From the cell containing the given text, extract its center point as (X, Y) coordinate. 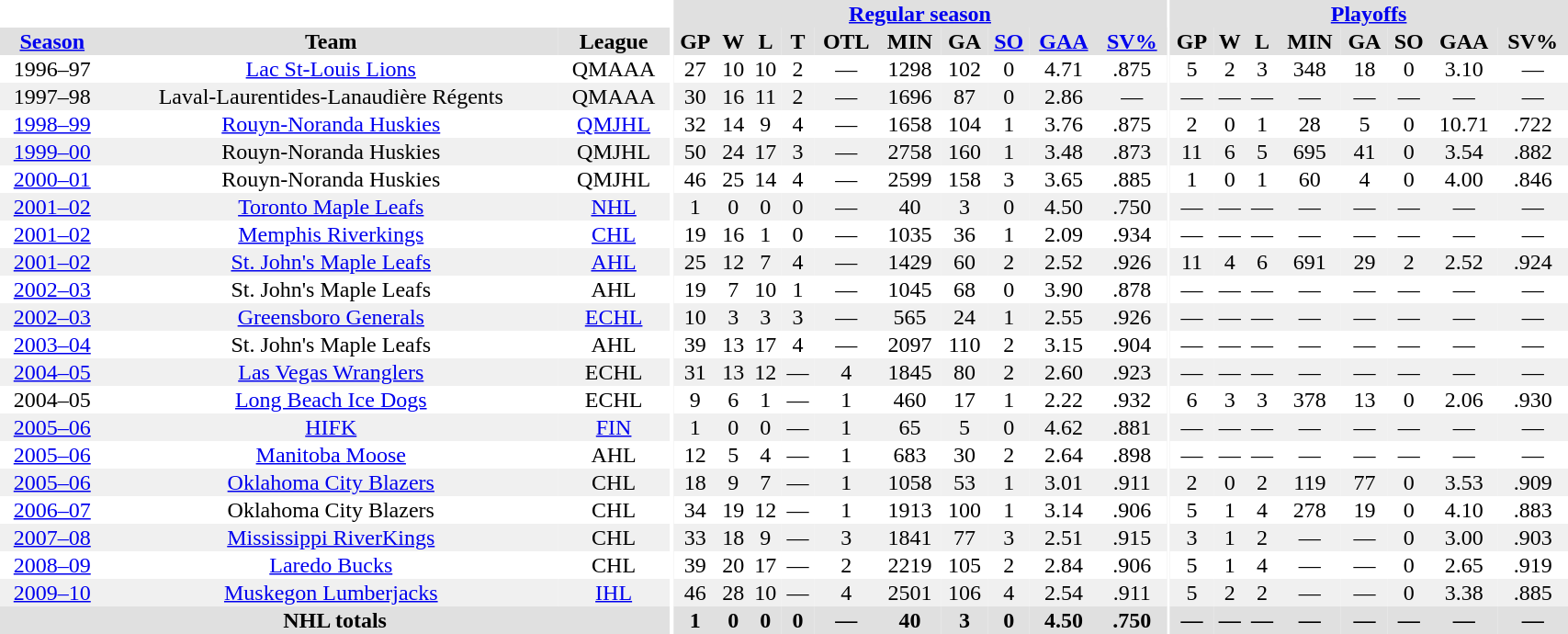
3.15 (1064, 345)
3.76 (1064, 124)
31 (694, 372)
.882 (1532, 152)
41 (1365, 152)
1999–00 (52, 152)
33 (694, 538)
.919 (1532, 565)
1996–97 (52, 69)
565 (909, 317)
110 (964, 345)
87 (964, 96)
.881 (1132, 427)
.846 (1532, 179)
2.65 (1464, 565)
10.71 (1464, 124)
4.62 (1064, 427)
1058 (909, 482)
Las Vegas Wranglers (331, 372)
NHL (614, 207)
2.06 (1464, 400)
3.10 (1464, 69)
2.86 (1064, 96)
.934 (1132, 234)
Regular season (920, 14)
3.65 (1064, 179)
Toronto Maple Leafs (331, 207)
3.14 (1064, 510)
100 (964, 510)
2000–01 (52, 179)
106 (964, 593)
2.84 (1064, 565)
T (797, 41)
Playoffs (1369, 14)
2007–08 (52, 538)
Memphis Riverkings (331, 234)
1913 (909, 510)
.904 (1132, 345)
.932 (1132, 400)
158 (964, 179)
36 (964, 234)
68 (964, 289)
50 (694, 152)
.873 (1132, 152)
348 (1310, 69)
32 (694, 124)
691 (1310, 262)
IHL (614, 593)
104 (964, 124)
2.51 (1064, 538)
460 (909, 400)
3.54 (1464, 152)
34 (694, 510)
Team (331, 41)
2.54 (1064, 593)
FIN (614, 427)
3.00 (1464, 538)
.923 (1132, 372)
278 (1310, 510)
1298 (909, 69)
2.09 (1064, 234)
.909 (1532, 482)
.903 (1532, 538)
2.22 (1064, 400)
3.01 (1064, 482)
65 (909, 427)
.930 (1532, 400)
2006–07 (52, 510)
1997–98 (52, 96)
1998–99 (52, 124)
Greensboro Generals (331, 317)
20 (733, 565)
2758 (909, 152)
Season (52, 41)
29 (1365, 262)
3.38 (1464, 593)
1035 (909, 234)
102 (964, 69)
.898 (1132, 455)
4.71 (1064, 69)
.883 (1532, 510)
Muskegon Lumberjacks (331, 593)
.924 (1532, 262)
Laval-Laurentides-Lanaudière Régents (331, 96)
3.90 (1064, 289)
OTL (846, 41)
105 (964, 565)
Manitoba Moose (331, 455)
378 (1310, 400)
2.60 (1064, 372)
2219 (909, 565)
4.00 (1464, 179)
683 (909, 455)
1658 (909, 124)
1845 (909, 372)
3.53 (1464, 482)
.722 (1532, 124)
1841 (909, 538)
4.10 (1464, 510)
2003–04 (52, 345)
Long Beach Ice Dogs (331, 400)
1045 (909, 289)
2008–09 (52, 565)
NHL totals (334, 620)
2.64 (1064, 455)
160 (964, 152)
2501 (909, 593)
Laredo Bucks (331, 565)
.878 (1132, 289)
695 (1310, 152)
3.48 (1064, 152)
2599 (909, 179)
27 (694, 69)
2097 (909, 345)
1429 (909, 262)
53 (964, 482)
2009–10 (52, 593)
119 (1310, 482)
League (614, 41)
1696 (909, 96)
HIFK (331, 427)
.915 (1132, 538)
Mississippi RiverKings (331, 538)
Lac St-Louis Lions (331, 69)
2.55 (1064, 317)
80 (964, 372)
